Return (X, Y) of the center of cell containing provided text 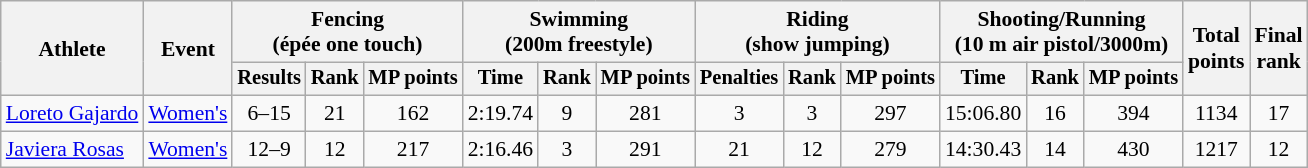
12–9 (269, 150)
162 (412, 114)
1134 (1216, 114)
430 (1134, 150)
6–15 (269, 114)
Results (269, 79)
297 (890, 114)
291 (646, 150)
9 (567, 114)
14:30.43 (983, 150)
Javiera Rosas (72, 150)
Swimming (200m freestyle) (579, 32)
Penalties (739, 79)
281 (646, 114)
Riding (show jumping) (818, 32)
Athlete (72, 48)
1217 (1216, 150)
Shooting/Running(10 m air pistol/3000m) (1062, 32)
Totalpoints (1216, 48)
15:06.80 (983, 114)
Event (188, 48)
Finalrank (1279, 48)
16 (1055, 114)
14 (1055, 150)
394 (1134, 114)
17 (1279, 114)
279 (890, 150)
Loreto Gajardo (72, 114)
217 (412, 150)
2:19.74 (500, 114)
2:16.46 (500, 150)
Fencing (épée one touch) (347, 32)
